Extract the (x, y) coordinate from the center of the cell holding the provided text.  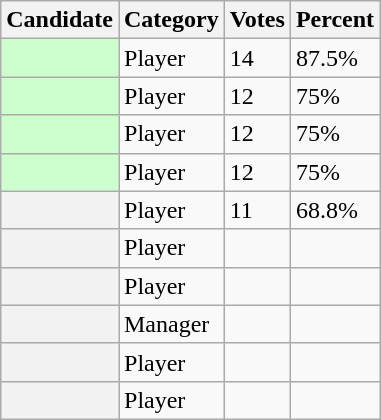
Category (171, 20)
Candidate (60, 20)
Votes (257, 20)
Percent (334, 20)
87.5% (334, 58)
14 (257, 58)
11 (257, 210)
68.8% (334, 210)
Manager (171, 324)
